Determine the [x, y] coordinate at the center of the cell enclosing the given text.  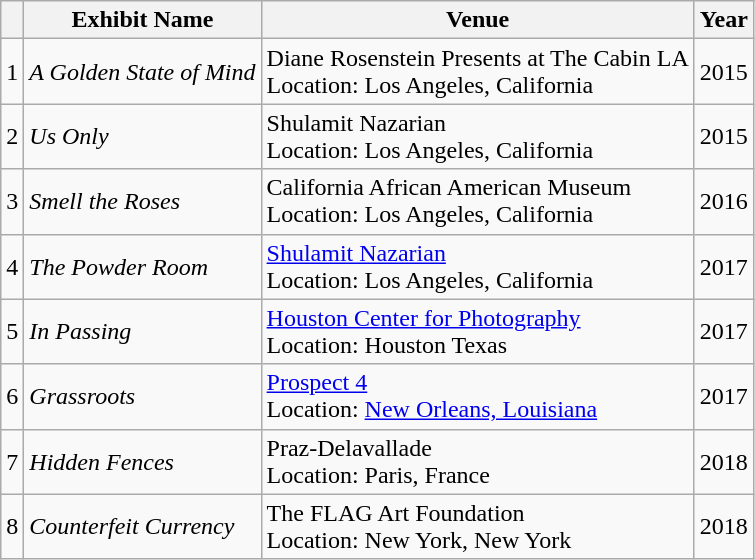
2016 [724, 202]
3 [12, 202]
Exhibit Name [142, 20]
Hidden Fences [142, 462]
Prospect 4Location: New Orleans, Louisiana [478, 396]
Diane Rosenstein Presents at The Cabin LALocation: Los Angeles, California [478, 72]
8 [12, 526]
Us Only [142, 136]
Smell the Roses [142, 202]
Praz-DelavalladeLocation: Paris, France [478, 462]
Houston Center for PhotographyLocation: Houston Texas [478, 332]
Grassroots [142, 396]
Counterfeit Currency [142, 526]
The FLAG Art FoundationLocation: New York, New York [478, 526]
2 [12, 136]
Venue [478, 20]
1 [12, 72]
A Golden State of Mind [142, 72]
Year [724, 20]
4 [12, 266]
5 [12, 332]
6 [12, 396]
The Powder Room [142, 266]
7 [12, 462]
In Passing [142, 332]
California African American MuseumLocation: Los Angeles, California [478, 202]
